Provide the (x, y) coordinate of the cell's center where the given text is located.  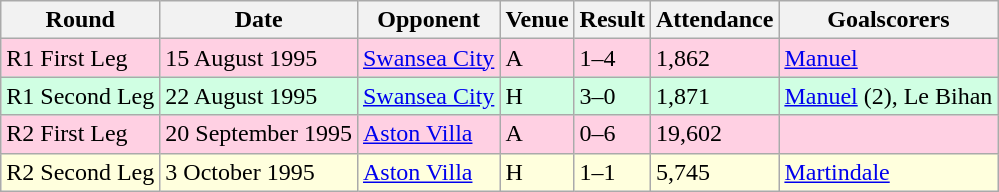
1,871 (714, 96)
Opponent (428, 20)
5,745 (714, 172)
1–1 (612, 172)
Venue (537, 20)
Attendance (714, 20)
3–0 (612, 96)
R1 Second Leg (80, 96)
Martindale (888, 172)
Goalscorers (888, 20)
19,602 (714, 134)
20 September 1995 (259, 134)
R1 First Leg (80, 58)
1–4 (612, 58)
R2 First Leg (80, 134)
22 August 1995 (259, 96)
3 October 1995 (259, 172)
15 August 1995 (259, 58)
Round (80, 20)
Manuel (888, 58)
0–6 (612, 134)
1,862 (714, 58)
R2 Second Leg (80, 172)
Manuel (2), Le Bihan (888, 96)
Result (612, 20)
Date (259, 20)
